Pinpoint the cell where the given text exists, returning its [x, y] midpoint coordinate. 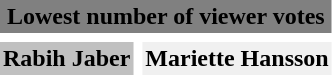
Rabih Jaber [66, 58]
Lowest number of viewer votes [166, 16]
Mariette Hansson [236, 58]
